Capture the cell that displays the provided text and extract its [x, y] central coordinate. 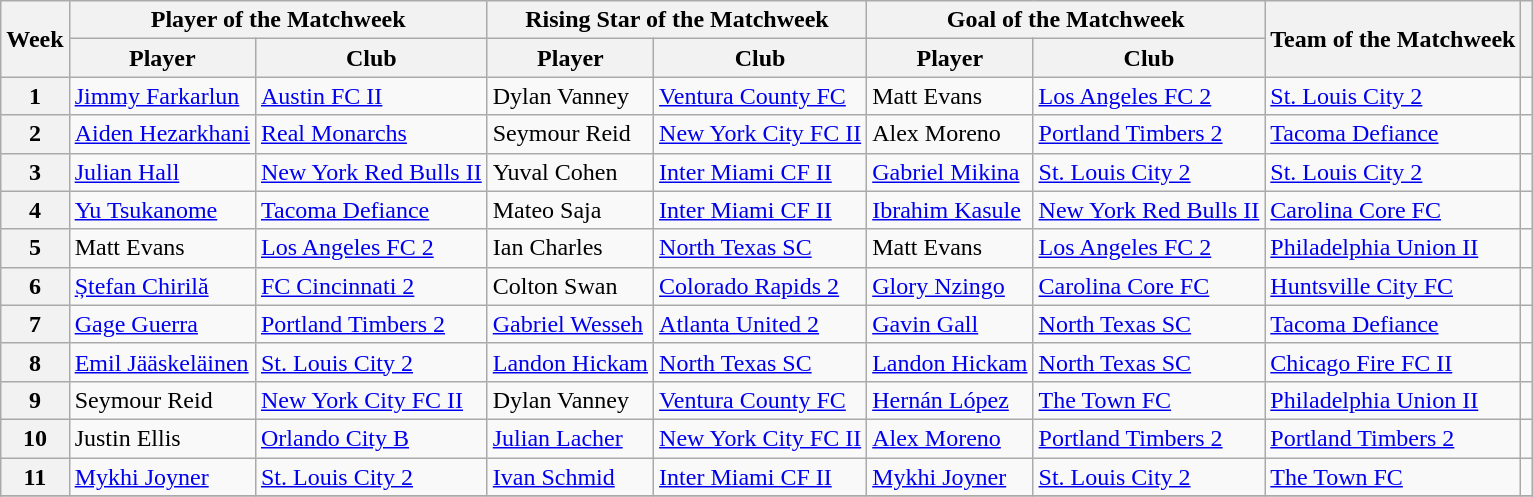
Gage Guerra [162, 324]
Austin FC II [371, 96]
Huntsville City FC [1393, 286]
Julian Lacher [570, 438]
Gabriel Wesseh [570, 324]
Atlanta United 2 [760, 324]
Gavin Gall [950, 324]
11 [35, 477]
Justin Ellis [162, 438]
Jimmy Farkarlun [162, 96]
Colorado Rapids 2 [760, 286]
Orlando City B [371, 438]
Chicago Fire FC II [1393, 362]
FC Cincinnati 2 [371, 286]
Ibrahim Kasule [950, 210]
Week [35, 39]
6 [35, 286]
3 [35, 172]
1 [35, 96]
Colton Swan [570, 286]
Mateo Saja [570, 210]
Emil Jääskeläinen [162, 362]
4 [35, 210]
Gabriel Mikina [950, 172]
8 [35, 362]
Glory Nzingo [950, 286]
Ivan Schmid [570, 477]
7 [35, 324]
Yuval Cohen [570, 172]
Rising Star of the Matchweek [676, 20]
Player of the Matchweek [278, 20]
Ian Charles [570, 248]
Real Monarchs [371, 134]
5 [35, 248]
Hernán López [950, 400]
9 [35, 400]
10 [35, 438]
Ștefan Chirilă [162, 286]
Yu Tsukanome [162, 210]
2 [35, 134]
Aiden Hezarkhani [162, 134]
Team of the Matchweek [1393, 39]
Goal of the Matchweek [1066, 20]
Julian Hall [162, 172]
